Locate the cell with the specified text and output its (X, Y) center coordinate. 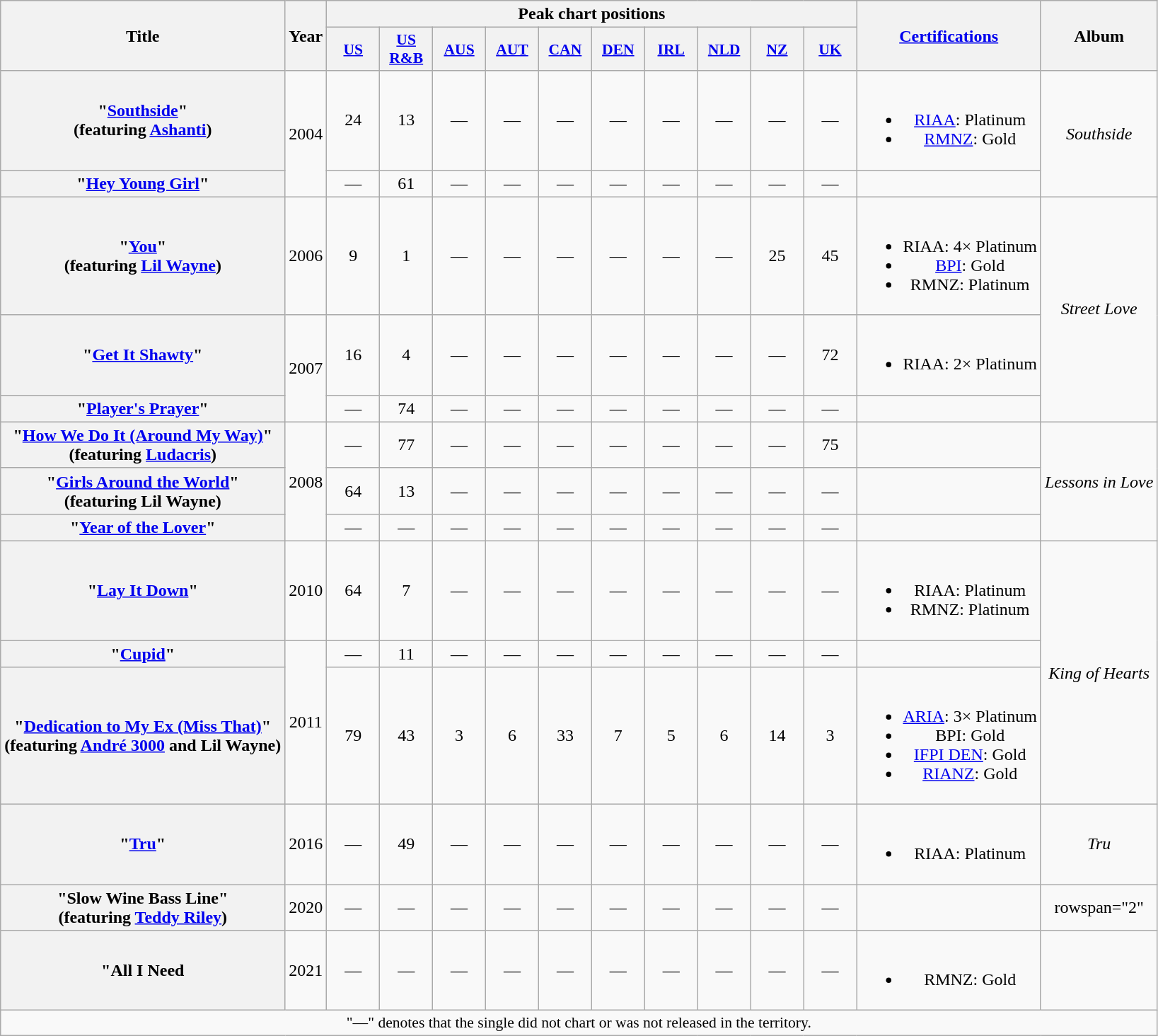
RIAA: 2× Platinum (949, 355)
2006 (306, 256)
"Dedication to My Ex (Miss That)" (featuring André 3000 and Lil Wayne) (143, 736)
74 (406, 408)
2020 (306, 907)
IRL (671, 50)
2010 (306, 590)
49 (406, 845)
11 (406, 653)
RIAA: PlatinumRMNZ: Gold (949, 120)
9 (354, 256)
16 (354, 355)
RMNZ: Gold (949, 971)
2021 (306, 971)
"Hey Young Girl" (143, 183)
"Tru" (143, 845)
"Girls Around the World"(featuring Lil Wayne) (143, 491)
Lessons in Love (1099, 481)
"How We Do It (Around My Way)"(featuring Ludacris) (143, 444)
1 (406, 256)
72 (830, 355)
Album (1099, 35)
Street Love (1099, 309)
RIAA: 4× PlatinumBPI: GoldRMNZ: Platinum (949, 256)
79 (354, 736)
"Player's Prayer" (143, 408)
King of Hearts (1099, 672)
"Lay It Down" (143, 590)
USR&B (406, 50)
"All I Need (143, 971)
"Southside"(featuring Ashanti) (143, 120)
33 (564, 736)
RIAA: PlatinumRMNZ: Platinum (949, 590)
43 (406, 736)
RIAA: Platinum (949, 845)
2004 (306, 134)
5 (671, 736)
Peak chart positions (591, 14)
2016 (306, 845)
DEN (618, 50)
US (354, 50)
Southside (1099, 134)
"You"(featuring Lil Wayne) (143, 256)
25 (777, 256)
Certifications (949, 35)
75 (830, 444)
AUT (512, 50)
AUS (460, 50)
61 (406, 183)
14 (777, 736)
2008 (306, 481)
CAN (564, 50)
2011 (306, 722)
4 (406, 355)
rowspan="2" (1099, 907)
"Get It Shawty" (143, 355)
"Year of the Lover" (143, 527)
"Cupid" (143, 653)
2007 (306, 368)
Title (143, 35)
"Slow Wine Bass Line"(featuring Teddy Riley) (143, 907)
45 (830, 256)
"—" denotes that the single did not chart or was not released in the territory. (579, 1023)
ARIA: 3× PlatinumBPI: GoldIFPI DEN: GoldRIANZ: Gold (949, 736)
UK (830, 50)
Tru (1099, 845)
24 (354, 120)
Year (306, 35)
NLD (724, 50)
77 (406, 444)
NZ (777, 50)
